For the text-containing cell, return its midpoint in (x, y) coordinate format. 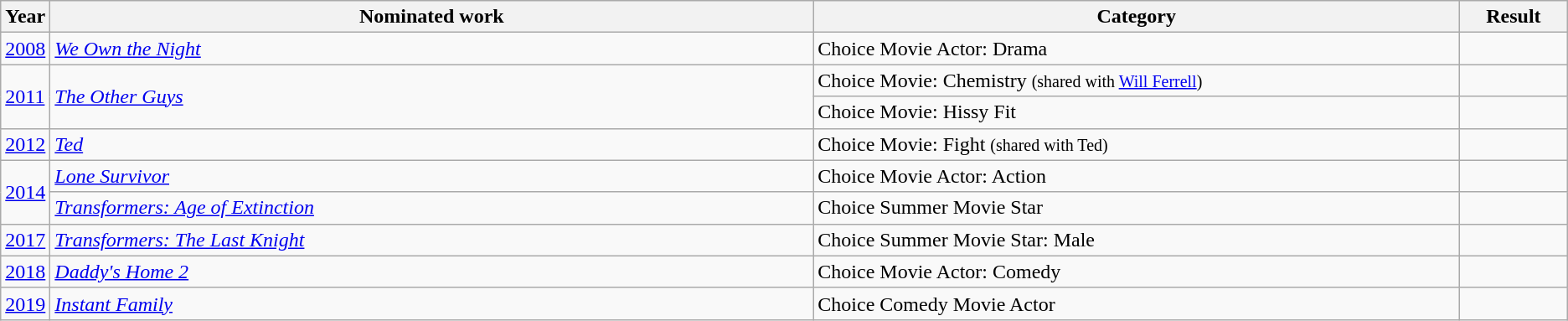
2018 (25, 272)
Choice Movie Actor: Action (1137, 176)
Choice Movie: Fight (shared with Ted) (1137, 144)
2012 (25, 144)
2019 (25, 303)
Daddy's Home 2 (432, 272)
Choice Movie Actor: Comedy (1137, 272)
Lone Survivor (432, 176)
2014 (25, 192)
Instant Family (432, 303)
Ted (432, 144)
2017 (25, 240)
Transformers: Age of Extinction (432, 208)
The Other Guys (432, 96)
2008 (25, 49)
Transformers: The Last Knight (432, 240)
Choice Movie: Chemistry (shared with Will Ferrell) (1137, 80)
Result (1514, 17)
Choice Comedy Movie Actor (1137, 303)
Choice Movie Actor: Drama (1137, 49)
Choice Movie: Hissy Fit (1137, 112)
Choice Summer Movie Star: Male (1137, 240)
We Own the Night (432, 49)
2011 (25, 96)
Year (25, 17)
Choice Summer Movie Star (1137, 208)
Category (1137, 17)
Nominated work (432, 17)
